For the text-containing cell, return its midpoint in [x, y] coordinate format. 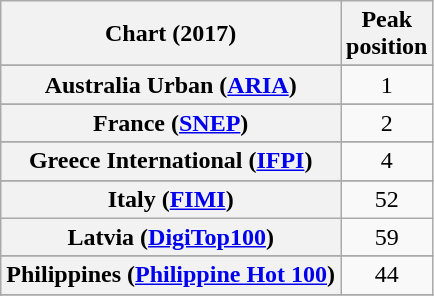
Australia Urban (ARIA) [171, 85]
4 [387, 161]
2 [387, 123]
Chart (2017) [171, 34]
Greece International (IFPI) [171, 161]
59 [387, 237]
1 [387, 85]
France (SNEP) [171, 123]
Philippines (Philippine Hot 100) [171, 275]
Italy (FIMI) [171, 199]
52 [387, 199]
Latvia (DigiTop100) [171, 237]
Peak position [387, 34]
44 [387, 275]
